Extract the [X, Y] coordinate from the center of the cell holding the provided text.  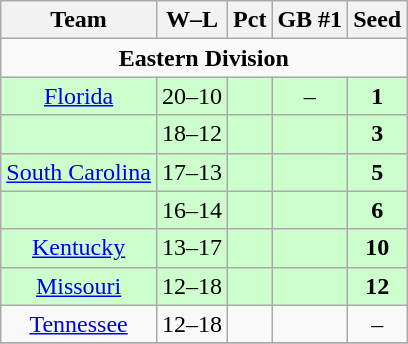
Tennessee [79, 324]
GB #1 [310, 20]
3 [378, 134]
13–17 [192, 248]
16–14 [192, 210]
Kentucky [79, 248]
South Carolina [79, 172]
1 [378, 96]
6 [378, 210]
Florida [79, 96]
5 [378, 172]
12 [378, 286]
Team [79, 20]
Missouri [79, 286]
Seed [378, 20]
Pct [250, 20]
Eastern Division [204, 58]
17–13 [192, 172]
20–10 [192, 96]
18–12 [192, 134]
W–L [192, 20]
10 [378, 248]
